Find where the given text appears and provide that cell's center as [X, Y] coordinate. 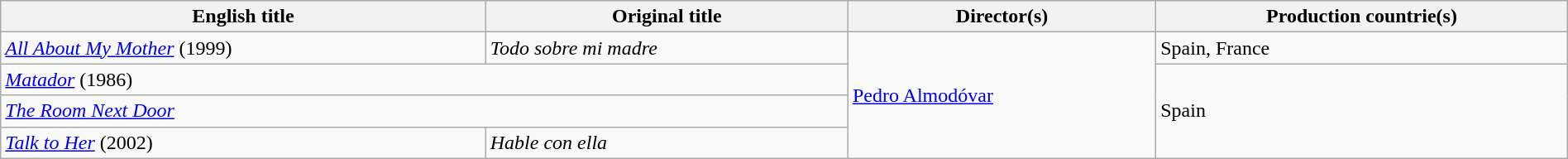
Pedro Almodóvar [1002, 95]
The Room Next Door [425, 111]
Spain, France [1362, 48]
Production countrie(s) [1362, 17]
Director(s) [1002, 17]
Original title [667, 17]
Talk to Her (2002) [243, 142]
Matador (1986) [425, 79]
Todo sobre mi madre [667, 48]
Spain [1362, 111]
All About My Mother (1999) [243, 48]
English title [243, 17]
Hable con ella [667, 142]
